Pinpoint the cell where the given text exists, returning its [X, Y] midpoint coordinate. 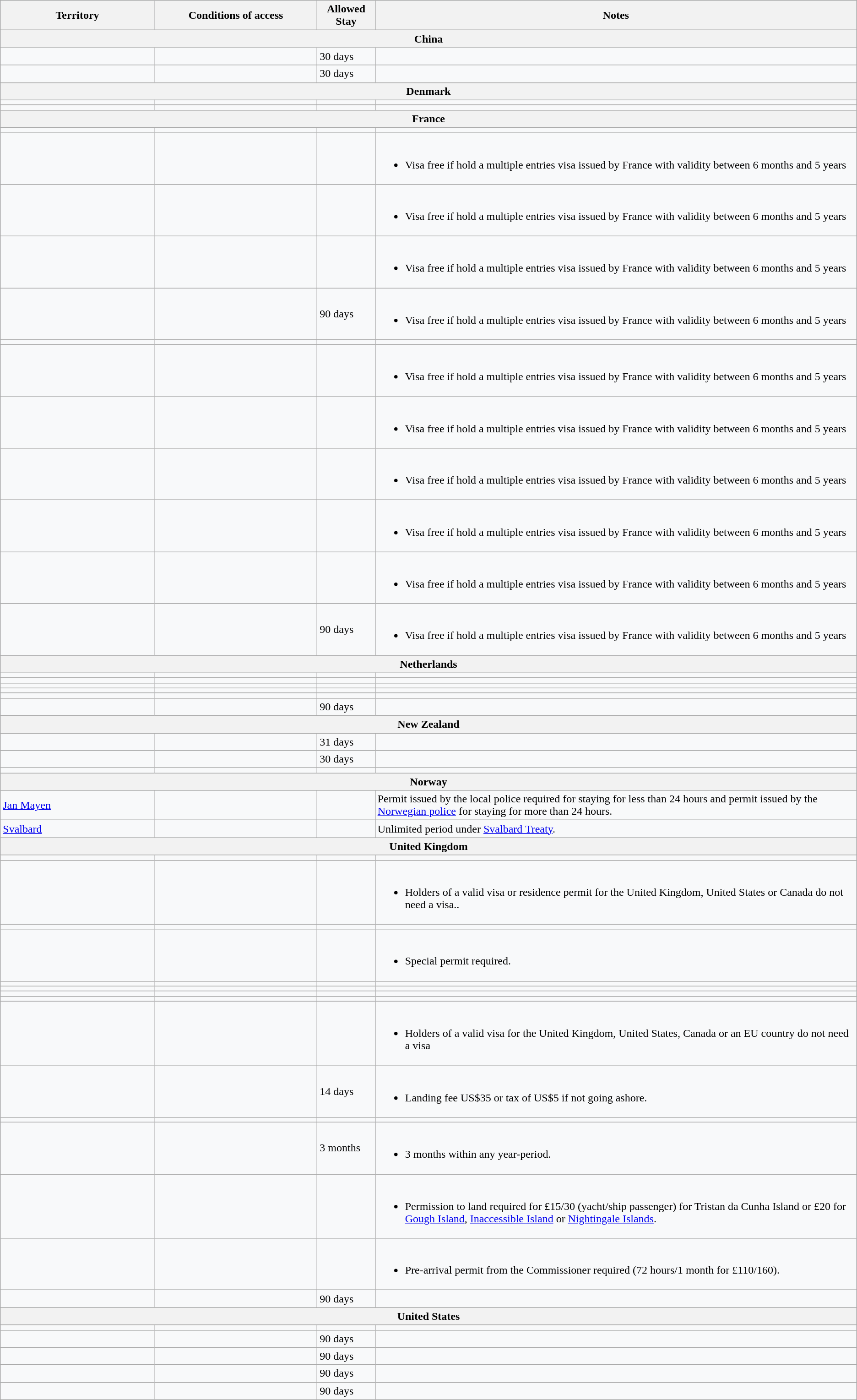
Norway [428, 782]
Special permit required. [616, 955]
France [428, 119]
China [428, 39]
Netherlands [428, 664]
Svalbard [78, 829]
Allowed Stay [346, 16]
14 days [346, 1091]
3 months within any year-period. [616, 1149]
Holders of a valid visa for the United Kingdom, United States, Canada or an EU country do not need a visa [616, 1033]
Conditions of access [235, 16]
Territory [78, 16]
Landing fee US$35 or tax of US$5 if not going ashore. [616, 1091]
Notes [616, 16]
Denmark [428, 91]
Unlimited period under Svalbard Treaty. [616, 829]
United Kingdom [428, 846]
3 months [346, 1149]
31 days [346, 741]
New Zealand [428, 724]
Pre-arrival permit from the Commissioner required (72 hours/1 month for £110/160). [616, 1264]
Jan Mayen [78, 805]
United States [428, 1316]
Holders of a valid visa or residence permit for the United Kingdom, United States or Canada do not need a visa.. [616, 892]
